Locate the cell with the specified text and output its (x, y) center coordinate. 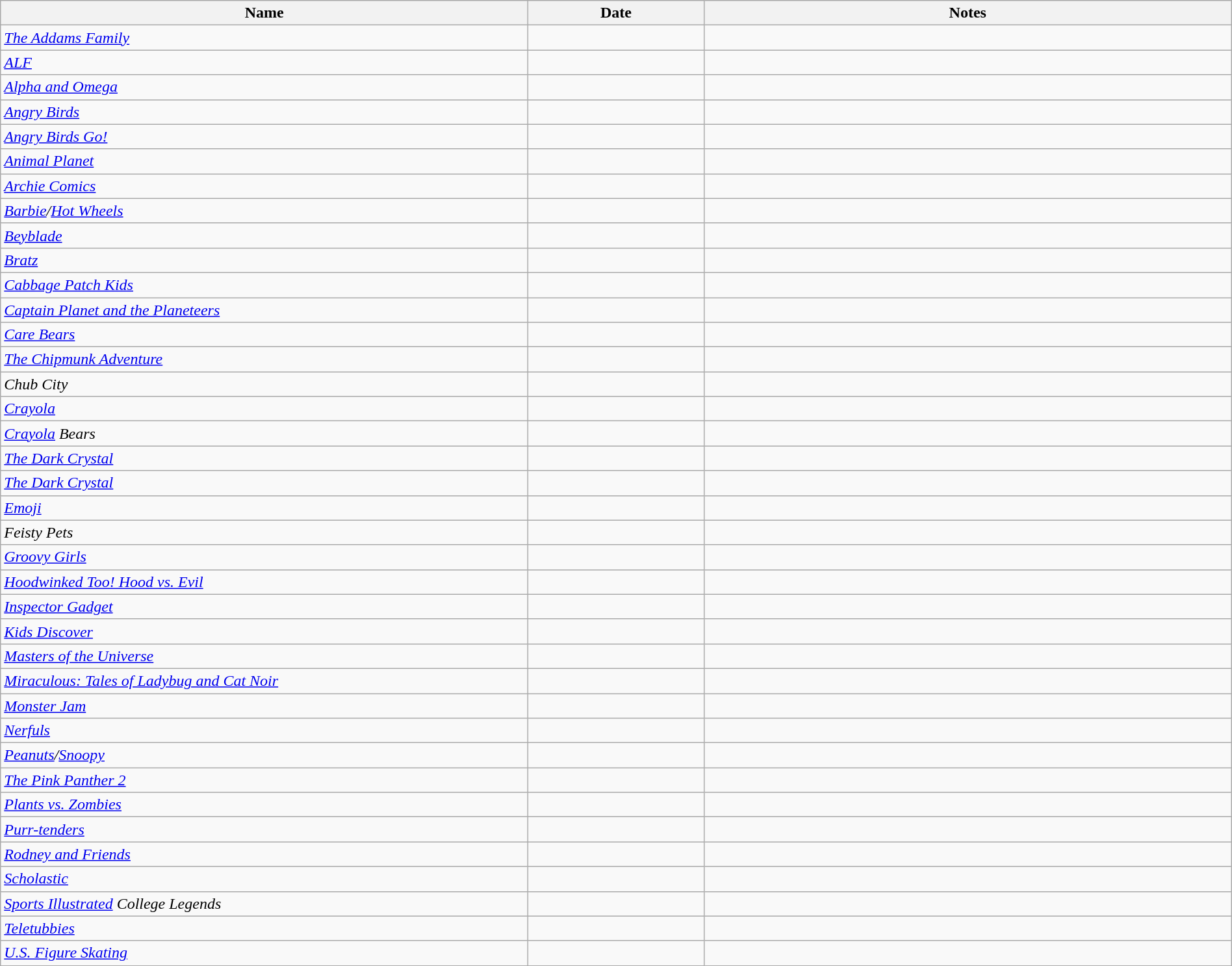
Scholastic (264, 879)
Peanuts/Snoopy (264, 755)
Animal Planet (264, 161)
The Chipmunk Adventure (264, 359)
Cabbage Patch Kids (264, 285)
Care Bears (264, 335)
Rodney and Friends (264, 854)
Archie Comics (264, 186)
Bratz (264, 260)
Notes (968, 13)
Nerfuls (264, 731)
U.S. Figure Skating (264, 953)
Sports Illustrated College Legends (264, 904)
Kids Discover (264, 631)
Miraculous: Tales of Ladybug and Cat Noir (264, 681)
Purr-tenders (264, 829)
Barbie/Hot Wheels (264, 211)
Angry Birds (264, 112)
Name (264, 13)
Crayola (264, 409)
Date (616, 13)
Hoodwinked Too! Hood vs. Evil (264, 582)
The Pink Panther 2 (264, 780)
Groovy Girls (264, 557)
Alpha and Omega (264, 87)
Monster Jam (264, 705)
The Addams Family (264, 38)
Captain Planet and the Planeteers (264, 310)
Teletubbies (264, 928)
Masters of the Universe (264, 656)
Plants vs. Zombies (264, 805)
Emoji (264, 508)
Chub City (264, 384)
ALF (264, 62)
Crayola Bears (264, 434)
Inspector Gadget (264, 607)
Beyblade (264, 235)
Angry Birds Go! (264, 137)
Feisty Pets (264, 532)
